Detect which cell encompasses the target text, then output its (x, y) center coordinate. 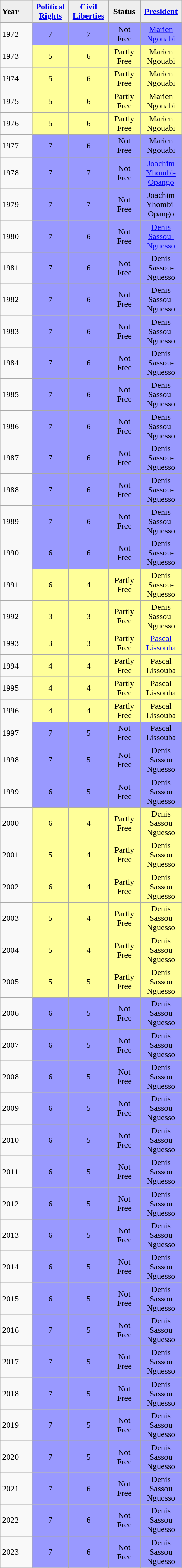
1991 (17, 585)
1988 (17, 490)
2003 (17, 918)
2015 (17, 1299)
1998 (17, 760)
President (161, 12)
1973 (17, 56)
1983 (17, 331)
2016 (17, 1330)
1986 (17, 426)
2004 (17, 950)
2011 (17, 1172)
2013 (17, 1235)
2000 (17, 823)
1992 (17, 616)
2005 (17, 982)
2022 (17, 1520)
2020 (17, 1457)
1987 (17, 458)
1985 (17, 395)
1993 (17, 643)
1982 (17, 299)
1975 (17, 101)
1996 (17, 710)
2017 (17, 1362)
1977 (17, 146)
1989 (17, 521)
Political Rights (50, 12)
1995 (17, 688)
2019 (17, 1425)
2006 (17, 1013)
2012 (17, 1203)
2002 (17, 887)
2018 (17, 1394)
2010 (17, 1140)
Status (124, 12)
Year (17, 12)
2009 (17, 1108)
Civil Liberties (88, 12)
1984 (17, 363)
2014 (17, 1267)
2007 (17, 1045)
1972 (17, 34)
2023 (17, 1552)
1999 (17, 791)
1979 (17, 204)
1994 (17, 665)
2008 (17, 1077)
2021 (17, 1489)
2001 (17, 855)
1976 (17, 123)
1990 (17, 553)
1980 (17, 236)
1978 (17, 173)
1974 (17, 78)
1981 (17, 268)
1997 (17, 733)
